Detect which cell encompasses the target text, then output its (X, Y) center coordinate. 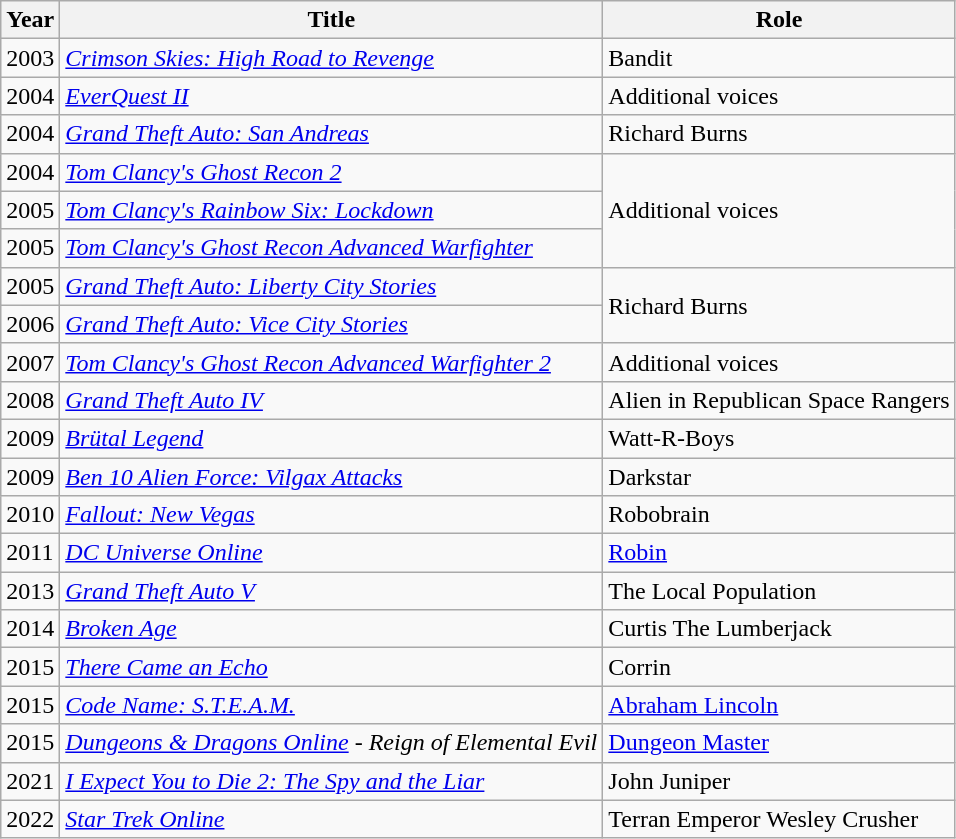
John Juniper (779, 781)
Robobrain (779, 515)
Role (779, 20)
I Expect You to Die 2: The Spy and the Liar (332, 781)
DC Universe Online (332, 553)
2021 (30, 781)
2014 (30, 629)
2008 (30, 400)
Grand Theft Auto IV (332, 400)
Ben 10 Alien Force: Vilgax Attacks (332, 477)
Grand Theft Auto: San Andreas (332, 134)
Title (332, 20)
Curtis The Lumberjack (779, 629)
Grand Theft Auto V (332, 591)
Brütal Legend (332, 438)
Corrin (779, 667)
2003 (30, 58)
Terran Emperor Wesley Crusher (779, 819)
2010 (30, 515)
Bandit (779, 58)
Year (30, 20)
Fallout: New Vegas (332, 515)
Tom Clancy's Ghost Recon 2 (332, 172)
Tom Clancy's Ghost Recon Advanced Warfighter (332, 248)
There Came an Echo (332, 667)
2006 (30, 324)
Tom Clancy's Ghost Recon Advanced Warfighter 2 (332, 362)
2013 (30, 591)
Grand Theft Auto: Vice City Stories (332, 324)
Watt-R-Boys (779, 438)
The Local Population (779, 591)
Tom Clancy's Rainbow Six: Lockdown (332, 210)
Abraham Lincoln (779, 705)
Dungeon Master (779, 743)
2011 (30, 553)
Grand Theft Auto: Liberty City Stories (332, 286)
EverQuest II (332, 96)
2022 (30, 819)
Star Trek Online (332, 819)
Crimson Skies: High Road to Revenge (332, 58)
Code Name: S.T.E.A.M. (332, 705)
Robin (779, 553)
Alien in Republican Space Rangers (779, 400)
Darkstar (779, 477)
2007 (30, 362)
Broken Age (332, 629)
Dungeons & Dragons Online - Reign of Elemental Evil (332, 743)
